Detect which cell encompasses the target text, then output its [X, Y] center coordinate. 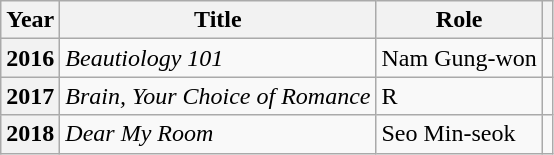
2017 [30, 96]
Dear My Room [218, 134]
R [459, 96]
Nam Gung-won [459, 58]
2018 [30, 134]
Role [459, 20]
Brain, Your Choice of Romance [218, 96]
2016 [30, 58]
Beautiology 101 [218, 58]
Year [30, 20]
Title [218, 20]
Seo Min-seok [459, 134]
